From the cell containing the given text, extract its center point as (x, y) coordinate. 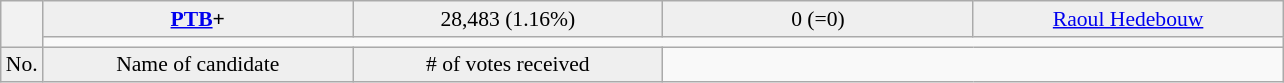
Raoul Hedebouw (1128, 19)
# of votes received (508, 65)
No. (22, 65)
28,483 (1.16%) (508, 19)
Name of candidate (198, 65)
PTB+ (198, 19)
0 (=0) (818, 19)
